Search for the cell housing the specified text and yield its (X, Y) center coordinate. 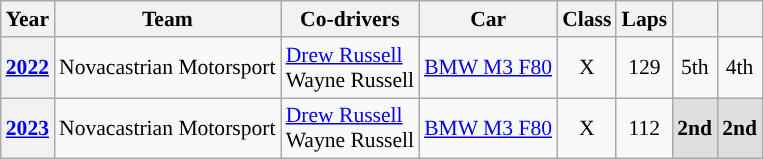
Co-drivers (350, 19)
Year (28, 19)
Car (488, 19)
2022 (28, 68)
Class (586, 19)
5th (694, 68)
4th (740, 68)
Team (168, 19)
2023 (28, 128)
Laps (644, 19)
129 (644, 68)
112 (644, 128)
